Provide the (X, Y) coordinate of the cell's center where the given text is located.  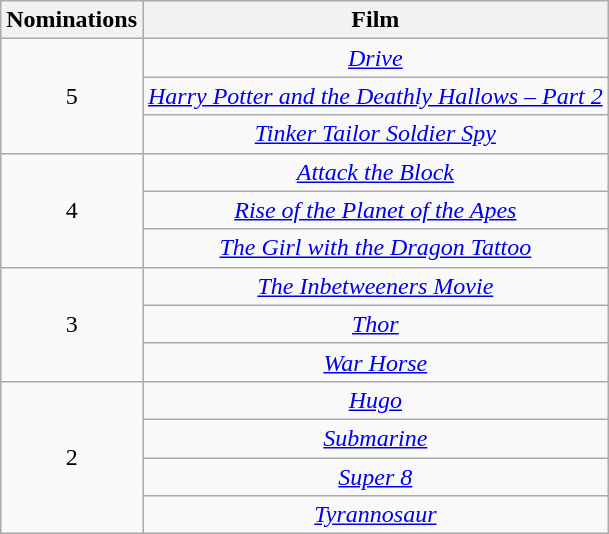
Drive (375, 58)
Thor (375, 324)
Hugo (375, 400)
5 (72, 96)
Attack the Block (375, 172)
4 (72, 210)
3 (72, 324)
Super 8 (375, 477)
The Inbetweeners Movie (375, 286)
Tinker Tailor Soldier Spy (375, 134)
Film (375, 20)
Harry Potter and the Deathly Hallows – Part 2 (375, 96)
Tyrannosaur (375, 515)
Nominations (72, 20)
2 (72, 457)
War Horse (375, 362)
Rise of the Planet of the Apes (375, 210)
Submarine (375, 438)
The Girl with the Dragon Tattoo (375, 248)
